Search for the cell housing the specified text and yield its [x, y] center coordinate. 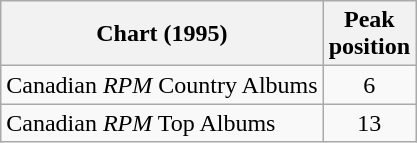
Canadian RPM Top Albums [162, 123]
Chart (1995) [162, 34]
Canadian RPM Country Albums [162, 85]
Peakposition [369, 34]
6 [369, 85]
13 [369, 123]
